Scan for the cell matching the given text and deliver its (X, Y) coordinate at center. 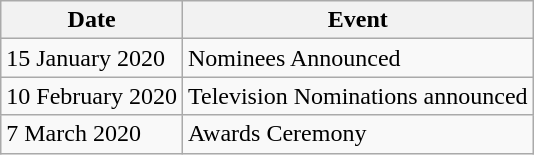
Nominees Announced (358, 58)
7 March 2020 (92, 134)
Date (92, 20)
15 January 2020 (92, 58)
Event (358, 20)
Television Nominations announced (358, 96)
10 February 2020 (92, 96)
Awards Ceremony (358, 134)
